Locate the cell with the specified text and output its [X, Y] center coordinate. 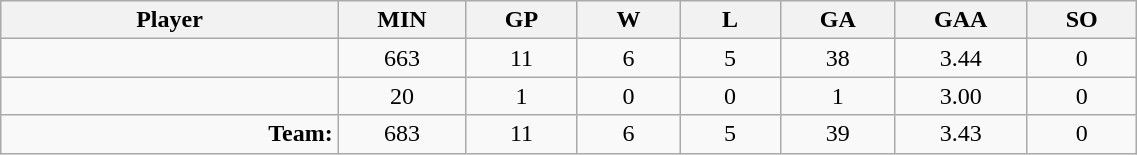
GA [838, 20]
3.43 [961, 134]
683 [402, 134]
3.00 [961, 96]
GAA [961, 20]
663 [402, 58]
MIN [402, 20]
Player [170, 20]
GP [522, 20]
39 [838, 134]
W [628, 20]
SO [1081, 20]
Team: [170, 134]
20 [402, 96]
L [730, 20]
3.44 [961, 58]
38 [838, 58]
